For the text-containing cell, return its midpoint in [x, y] coordinate format. 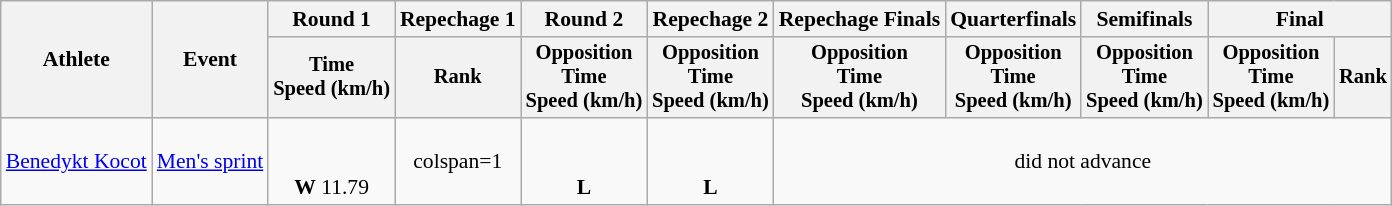
Men's sprint [210, 162]
W 11.79 [332, 162]
Semifinals [1144, 19]
Benedykt Kocot [76, 162]
Round 2 [584, 19]
Quarterfinals [1013, 19]
Repechage 1 [458, 19]
Final [1300, 19]
Repechage 2 [710, 19]
did not advance [1083, 162]
Athlete [76, 60]
TimeSpeed (km/h) [332, 78]
colspan=1 [458, 162]
Repechage Finals [860, 19]
Round 1 [332, 19]
Event [210, 60]
